For the text-containing cell, return its midpoint in [X, Y] coordinate format. 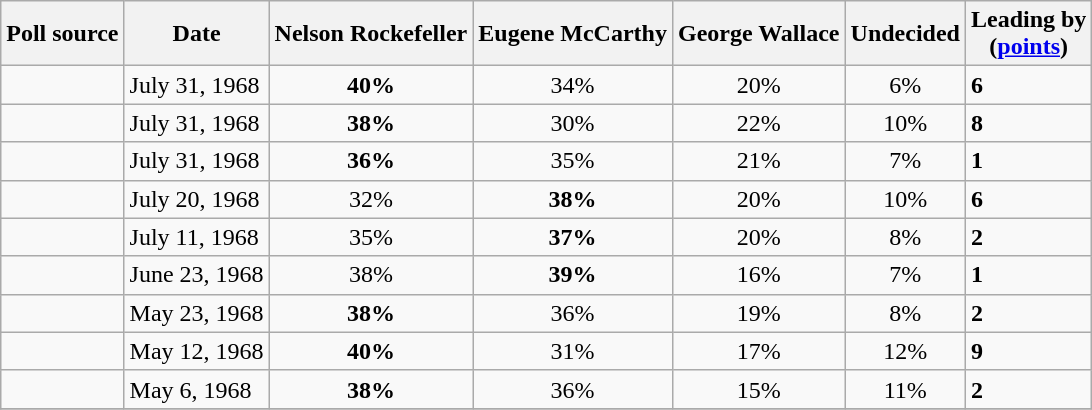
July 11, 1968 [196, 237]
12% [905, 351]
22% [758, 123]
Eugene McCarthy [573, 34]
6% [905, 85]
Poll source [62, 34]
June 23, 1968 [196, 275]
Undecided [905, 34]
May 12, 1968 [196, 351]
11% [905, 389]
George Wallace [758, 34]
Leading by(points) [1028, 34]
May 6, 1968 [196, 389]
32% [371, 199]
19% [758, 313]
16% [758, 275]
37% [573, 237]
15% [758, 389]
21% [758, 161]
17% [758, 351]
34% [573, 85]
Nelson Rockefeller [371, 34]
31% [573, 351]
30% [573, 123]
8 [1028, 123]
9 [1028, 351]
May 23, 1968 [196, 313]
Date [196, 34]
July 20, 1968 [196, 199]
39% [573, 275]
